Scan for the cell matching the given text and deliver its [x, y] coordinate at center. 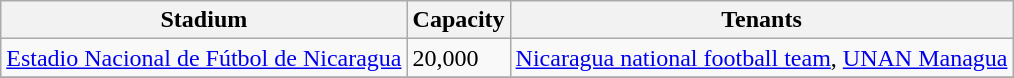
Capacity [458, 20]
Tenants [762, 20]
Stadium [204, 20]
Estadio Nacional de Fútbol de Nicaragua [204, 58]
Nicaragua national football team, UNAN Managua [762, 58]
20,000 [458, 58]
